Determine the [X, Y] coordinate at the center of the cell enclosing the given text.  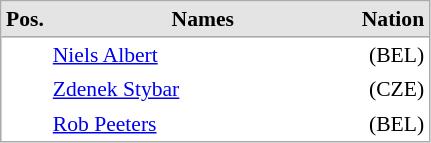
Pos. [26, 20]
Niels Albert [202, 55]
Rob Peeters [202, 123]
Zdenek Stybar [202, 89]
(CZE) [392, 89]
Names [202, 20]
Nation [392, 20]
